Detect which cell encompasses the target text, then output its (x, y) center coordinate. 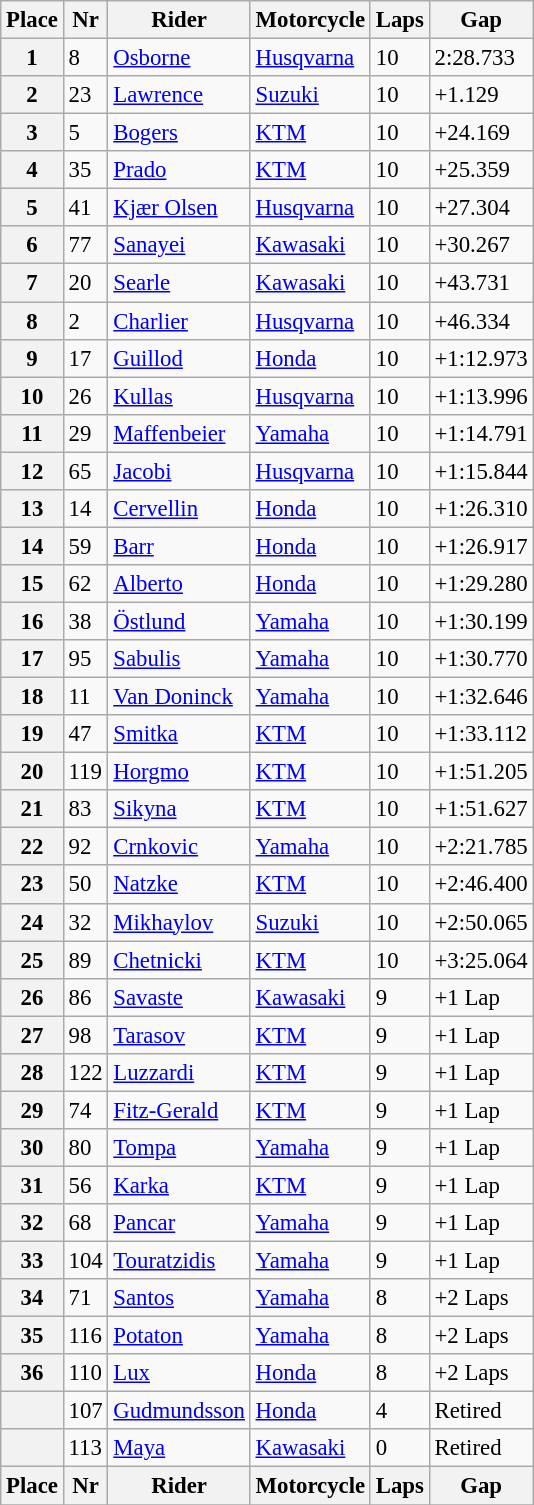
33 (32, 1261)
7 (32, 283)
Crnkovic (179, 847)
Potaton (179, 1336)
0 (400, 1449)
18 (32, 697)
+3:25.064 (481, 960)
Touratzidis (179, 1261)
Barr (179, 546)
19 (32, 734)
41 (86, 208)
+1:14.791 (481, 433)
24 (32, 922)
74 (86, 1110)
Lux (179, 1373)
38 (86, 621)
Santos (179, 1298)
+27.304 (481, 208)
Kjær Olsen (179, 208)
1 (32, 58)
+43.731 (481, 283)
92 (86, 847)
107 (86, 1411)
21 (32, 809)
25 (32, 960)
Van Doninck (179, 697)
47 (86, 734)
+30.267 (481, 245)
+1:51.627 (481, 809)
Osborne (179, 58)
+25.359 (481, 170)
Lawrence (179, 95)
Charlier (179, 321)
+2:21.785 (481, 847)
Sanayei (179, 245)
15 (32, 584)
71 (86, 1298)
110 (86, 1373)
+2:46.400 (481, 885)
86 (86, 997)
31 (32, 1185)
Sabulis (179, 659)
Natzke (179, 885)
Kullas (179, 396)
+1:51.205 (481, 772)
6 (32, 245)
104 (86, 1261)
68 (86, 1223)
+1:30.199 (481, 621)
Horgmo (179, 772)
+1:12.973 (481, 358)
+1:26.917 (481, 546)
28 (32, 1073)
Maffenbeier (179, 433)
Östlund (179, 621)
89 (86, 960)
Jacobi (179, 471)
Guillod (179, 358)
50 (86, 885)
98 (86, 1035)
+1:26.310 (481, 509)
13 (32, 509)
22 (32, 847)
34 (32, 1298)
Karka (179, 1185)
16 (32, 621)
Searle (179, 283)
+1:32.646 (481, 697)
Cervellin (179, 509)
119 (86, 772)
77 (86, 245)
+1:15.844 (481, 471)
122 (86, 1073)
Bogers (179, 133)
Tarasov (179, 1035)
59 (86, 546)
Gudmundsson (179, 1411)
Smitka (179, 734)
Chetnicki (179, 960)
95 (86, 659)
36 (32, 1373)
3 (32, 133)
Tompa (179, 1148)
Luzzardi (179, 1073)
Alberto (179, 584)
Fitz-Gerald (179, 1110)
80 (86, 1148)
Pancar (179, 1223)
56 (86, 1185)
2:28.733 (481, 58)
+1:29.280 (481, 584)
65 (86, 471)
Prado (179, 170)
113 (86, 1449)
+1:30.770 (481, 659)
116 (86, 1336)
+2:50.065 (481, 922)
+46.334 (481, 321)
62 (86, 584)
83 (86, 809)
Maya (179, 1449)
+1:33.112 (481, 734)
Mikhaylov (179, 922)
12 (32, 471)
Sikyna (179, 809)
+1:13.996 (481, 396)
Savaste (179, 997)
27 (32, 1035)
+24.169 (481, 133)
+1.129 (481, 95)
30 (32, 1148)
